Provide the [X, Y] coordinate of the cell's center where the given text is located.  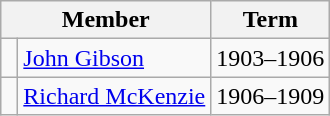
Richard McKenzie [114, 96]
1903–1906 [270, 58]
Member [106, 20]
Term [270, 20]
1906–1909 [270, 96]
John Gibson [114, 58]
